Identify which cell holds the provided text, then report its [X, Y] central coordinate. 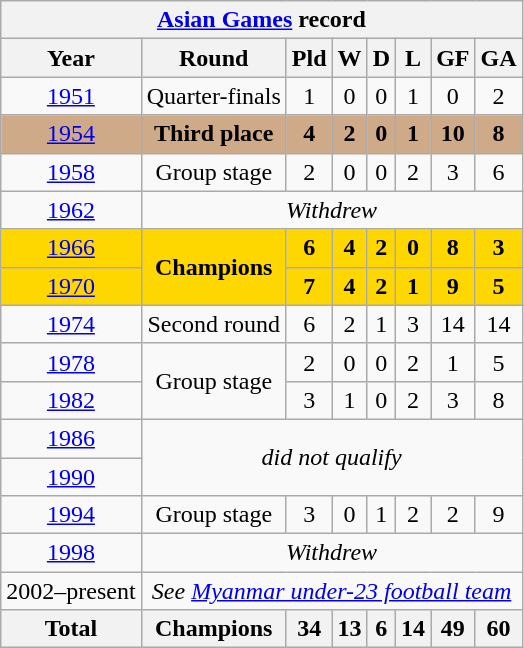
13 [350, 629]
1986 [71, 438]
1954 [71, 134]
D [381, 58]
GF [453, 58]
Asian Games record [262, 20]
49 [453, 629]
L [414, 58]
1962 [71, 210]
1990 [71, 477]
Second round [214, 324]
2002–present [71, 591]
7 [309, 286]
Quarter-finals [214, 96]
60 [498, 629]
See Myanmar under-23 football team [332, 591]
GA [498, 58]
W [350, 58]
Pld [309, 58]
did not qualify [332, 457]
Round [214, 58]
Third place [214, 134]
Total [71, 629]
1966 [71, 248]
1978 [71, 362]
1994 [71, 515]
1958 [71, 172]
1970 [71, 286]
1974 [71, 324]
Year [71, 58]
1982 [71, 400]
1998 [71, 553]
1951 [71, 96]
34 [309, 629]
10 [453, 134]
